Scan for the cell matching the given text and deliver its [x, y] coordinate at center. 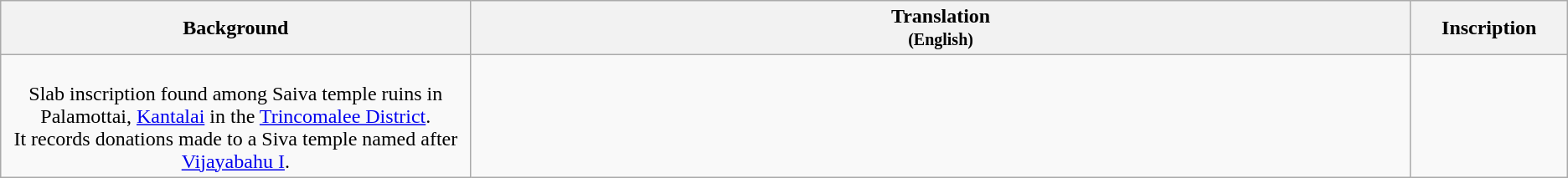
Translation(English) [941, 28]
Inscription [1489, 28]
Background [236, 28]
